Return the [X, Y] coordinate for the center point of the cell that contains the specified text.  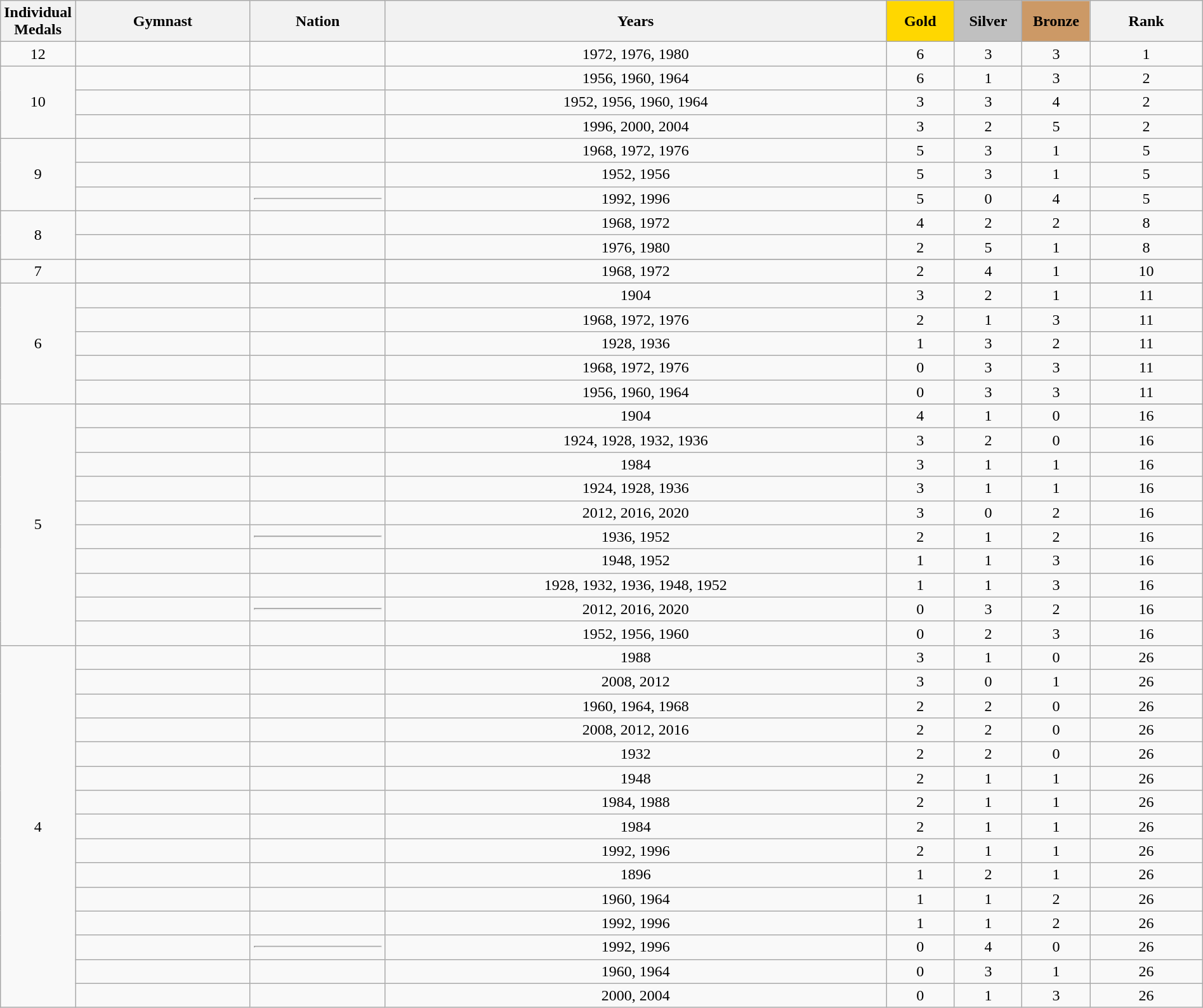
1984, 1988 [636, 802]
1996, 2000, 2004 [636, 126]
Gold [920, 22]
12 [38, 54]
1952, 1956, 1960 [636, 633]
1972, 1976, 1980 [636, 54]
1932 [636, 754]
1948, 1952 [636, 561]
1960, 1964, 1968 [636, 706]
1988 [636, 657]
1936, 1952 [636, 537]
1952, 1956 [636, 174]
Years [636, 22]
2008, 2012 [636, 681]
9 [38, 174]
1924, 1928, 1932, 1936 [636, 440]
Bronze [1056, 22]
7 [38, 271]
2008, 2012, 2016 [636, 730]
1896 [636, 875]
Nation [317, 22]
1924, 1928, 1936 [636, 488]
Individual Medals [38, 22]
1948 [636, 778]
1952, 1956, 1960, 1964 [636, 102]
1928, 1936 [636, 344]
Silver [989, 22]
2000, 2004 [636, 995]
1976, 1980 [636, 247]
Gymnast [163, 22]
Rank [1146, 22]
1928, 1932, 1936, 1948, 1952 [636, 585]
